Return the [x, y] coordinate for the center point of the cell that contains the specified text.  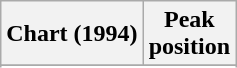
Peakposition [189, 34]
Chart (1994) [72, 34]
